Capture the cell that displays the provided text and extract its (x, y) central coordinate. 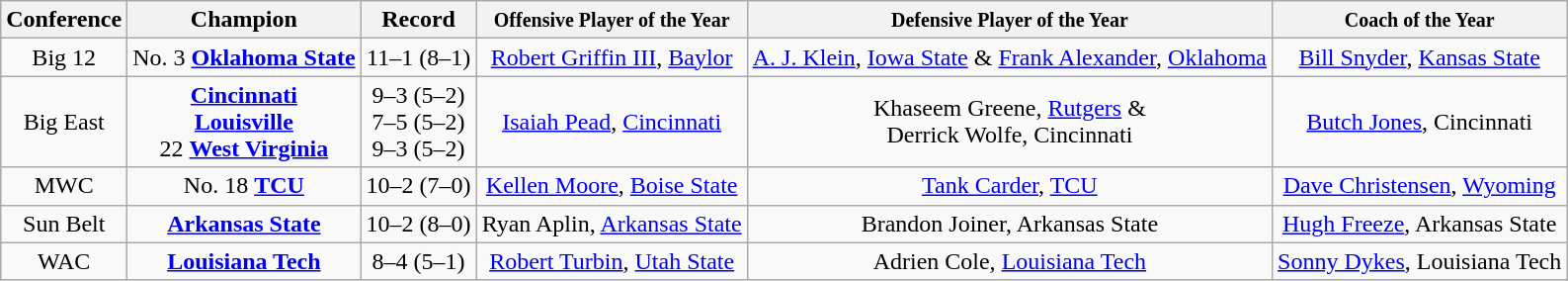
Sonny Dykes, Louisiana Tech (1420, 261)
Robert Griffin III, Baylor (612, 57)
Big 12 (64, 57)
Record (419, 20)
8–4 (5–1) (419, 261)
Arkansas State (244, 224)
A. J. Klein, Iowa State & Frank Alexander, Oklahoma (1010, 57)
Isaiah Pead, Cincinnati (612, 122)
9–3 (5–2)7–5 (5–2)9–3 (5–2) (419, 122)
Champion (244, 20)
No. 18 TCU (244, 186)
Khaseem Greene, Rutgers & Derrick Wolfe, Cincinnati (1010, 122)
Offensive Player of the Year (612, 20)
Tank Carder, TCU (1010, 186)
Conference (64, 20)
10–2 (7–0) (419, 186)
Louisiana Tech (244, 261)
Sun Belt (64, 224)
Defensive Player of the Year (1010, 20)
MWC (64, 186)
Big East (64, 122)
Coach of the Year (1420, 20)
Hugh Freeze, Arkansas State (1420, 224)
Butch Jones, Cincinnati (1420, 122)
Robert Turbin, Utah State (612, 261)
Kellen Moore, Boise State (612, 186)
No. 3 Oklahoma State (244, 57)
Dave Christensen, Wyoming (1420, 186)
11–1 (8–1) (419, 57)
Bill Snyder, Kansas State (1420, 57)
Adrien Cole, Louisiana Tech (1010, 261)
Ryan Aplin, Arkansas State (612, 224)
Cincinnati Louisville22 West Virginia (244, 122)
WAC (64, 261)
10–2 (8–0) (419, 224)
Brandon Joiner, Arkansas State (1010, 224)
